Output the (X, Y) coordinate of the center of the cell containing the given text.  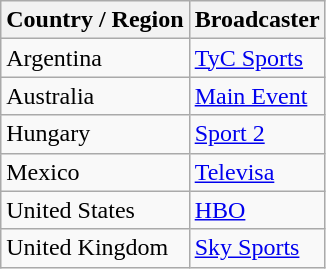
Hungary (95, 134)
United Kingdom (95, 248)
Broadcaster (257, 20)
Country / Region (95, 20)
Sky Sports (257, 248)
United States (95, 210)
Mexico (95, 172)
HBO (257, 210)
Argentina (95, 58)
Main Event (257, 96)
Australia (95, 96)
Sport 2 (257, 134)
TyC Sports (257, 58)
Televisa (257, 172)
